Output the [x, y] coordinate of the center of the cell containing the given text.  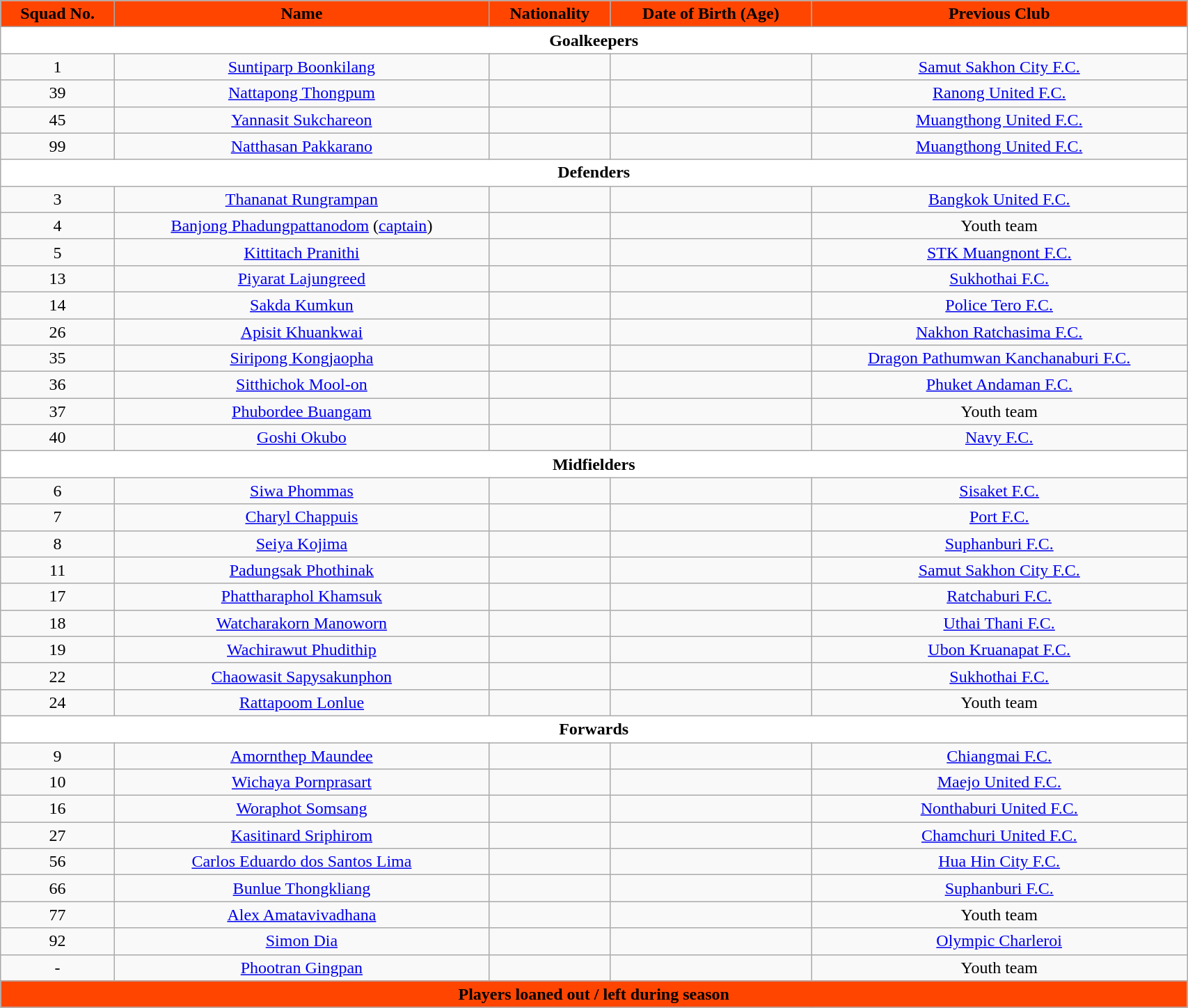
Nattapong Thongpum [301, 93]
Forwards [594, 729]
Previous Club [999, 14]
Ubon Kruanapat F.C. [999, 649]
Suntiparp Boonkilang [301, 67]
Nonthaburi United F.C. [999, 809]
36 [58, 385]
Olympic Charleroi [999, 941]
Phubordee Buangam [301, 411]
4 [58, 226]
Ratchaburi F.C. [999, 597]
Squad No. [58, 14]
Navy F.C. [999, 438]
Dragon Pathumwan Kanchanaburi F.C. [999, 359]
Sakda Kumkun [301, 305]
Players loaned out / left during season [594, 994]
Goshi Okubo [301, 438]
27 [58, 835]
STK Muangnont F.C. [999, 252]
92 [58, 941]
Bunlue Thongkliang [301, 888]
Kittitach Pranithi [301, 252]
Midfielders [594, 464]
7 [58, 517]
Phattharaphol Khamsuk [301, 597]
Padungsak Phothinak [301, 570]
Chamchuri United F.C. [999, 835]
22 [58, 676]
66 [58, 888]
77 [58, 915]
- [58, 968]
35 [58, 359]
24 [58, 702]
Natthasan Pakkarano [301, 146]
Phootran Gingpan [301, 968]
5 [58, 252]
Date of Birth (Age) [711, 14]
Defenders [594, 173]
16 [58, 809]
10 [58, 782]
Alex Amatavivadhana [301, 915]
Apisit Khuankwai [301, 332]
Siripong Kongjaopha [301, 359]
Name [301, 14]
39 [58, 93]
Sisaket F.C. [999, 491]
Wachirawut Phudithip [301, 649]
56 [58, 862]
Watcharakorn Manoworn [301, 623]
Charyl Chappuis [301, 517]
40 [58, 438]
Yannasit Sukchareon [301, 120]
Uthai Thani F.C. [999, 623]
Maejo United F.C. [999, 782]
Phuket Andaman F.C. [999, 385]
3 [58, 199]
26 [58, 332]
9 [58, 755]
Nakhon Ratchasima F.C. [999, 332]
Sitthichok Mool-on [301, 385]
Chiangmai F.C. [999, 755]
Rattapoom Lonlue [301, 702]
Thananat Rungrampan [301, 199]
8 [58, 544]
18 [58, 623]
Wichaya Pornprasart [301, 782]
Port F.C. [999, 517]
Woraphot Somsang [301, 809]
99 [58, 146]
Hua Hin City F.C. [999, 862]
Siwa Phommas [301, 491]
Seiya Kojima [301, 544]
Police Tero F.C. [999, 305]
Nationality [550, 14]
Banjong Phadungpattanodom (captain) [301, 226]
45 [58, 120]
Amornthep Maundee [301, 755]
Bangkok United F.C. [999, 199]
Goalkeepers [594, 40]
Simon Dia [301, 941]
11 [58, 570]
Carlos Eduardo dos Santos Lima [301, 862]
Chaowasit Sapysakunphon [301, 676]
17 [58, 597]
19 [58, 649]
14 [58, 305]
1 [58, 67]
13 [58, 278]
6 [58, 491]
Piyarat Lajungreed [301, 278]
Kasitinard Sriphirom [301, 835]
Ranong United F.C. [999, 93]
37 [58, 411]
